Determine the (X, Y) coordinate at the center of the cell enclosing the given text.  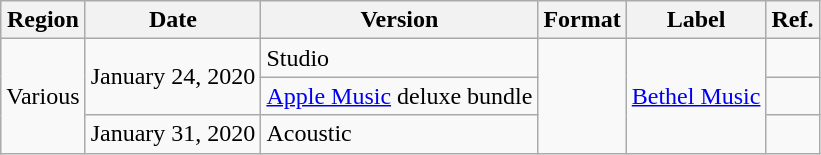
Format (582, 20)
Various (43, 96)
Apple Music deluxe bundle (400, 96)
January 24, 2020 (173, 77)
January 31, 2020 (173, 134)
Ref. (792, 20)
Studio (400, 58)
Version (400, 20)
Region (43, 20)
Bethel Music (696, 96)
Label (696, 20)
Date (173, 20)
Acoustic (400, 134)
